Capture the cell that displays the provided text and extract its [x, y] central coordinate. 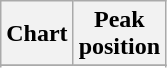
Chart [37, 34]
Peakposition [119, 34]
